Locate the cell with the specified text and output its (X, Y) center coordinate. 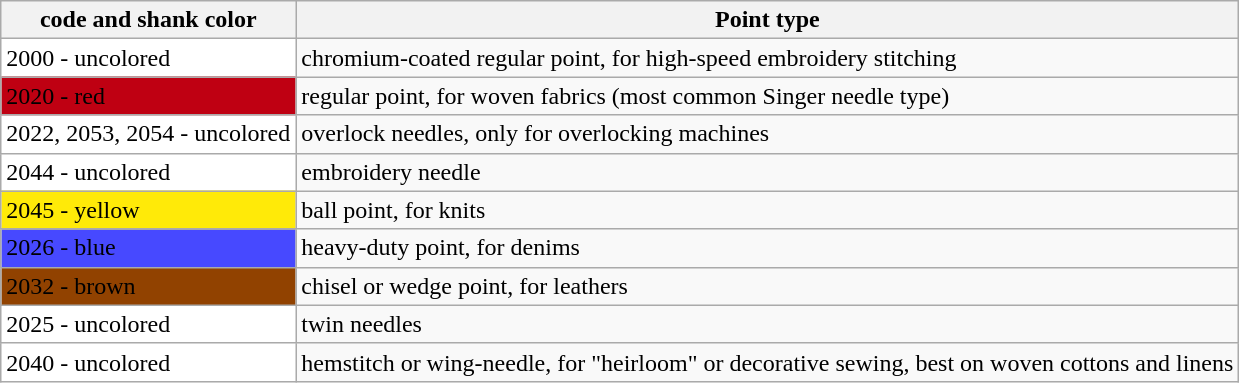
2040 - uncolored (148, 362)
chisel or wedge point, for leathers (768, 286)
2044 - uncolored (148, 172)
2026 - blue (148, 248)
twin needles (768, 324)
hemstitch or wing-needle, for "heirloom" or decorative sewing, best on woven cottons and linens (768, 362)
ball point, for knits (768, 210)
2032 - brown (148, 286)
2025 - uncolored (148, 324)
2045 - yellow (148, 210)
2020 - red (148, 96)
Point type (768, 20)
embroidery needle (768, 172)
2022, 2053, 2054 - uncolored (148, 134)
code and shank color (148, 20)
regular point, for woven fabrics (most common Singer needle type) (768, 96)
2000 - uncolored (148, 58)
chromium-coated regular point, for high-speed embroidery stitching (768, 58)
overlock needles, only for overlocking machines (768, 134)
heavy-duty point, for denims (768, 248)
